Determine the [X, Y] coordinate at the center of the cell enclosing the given text.  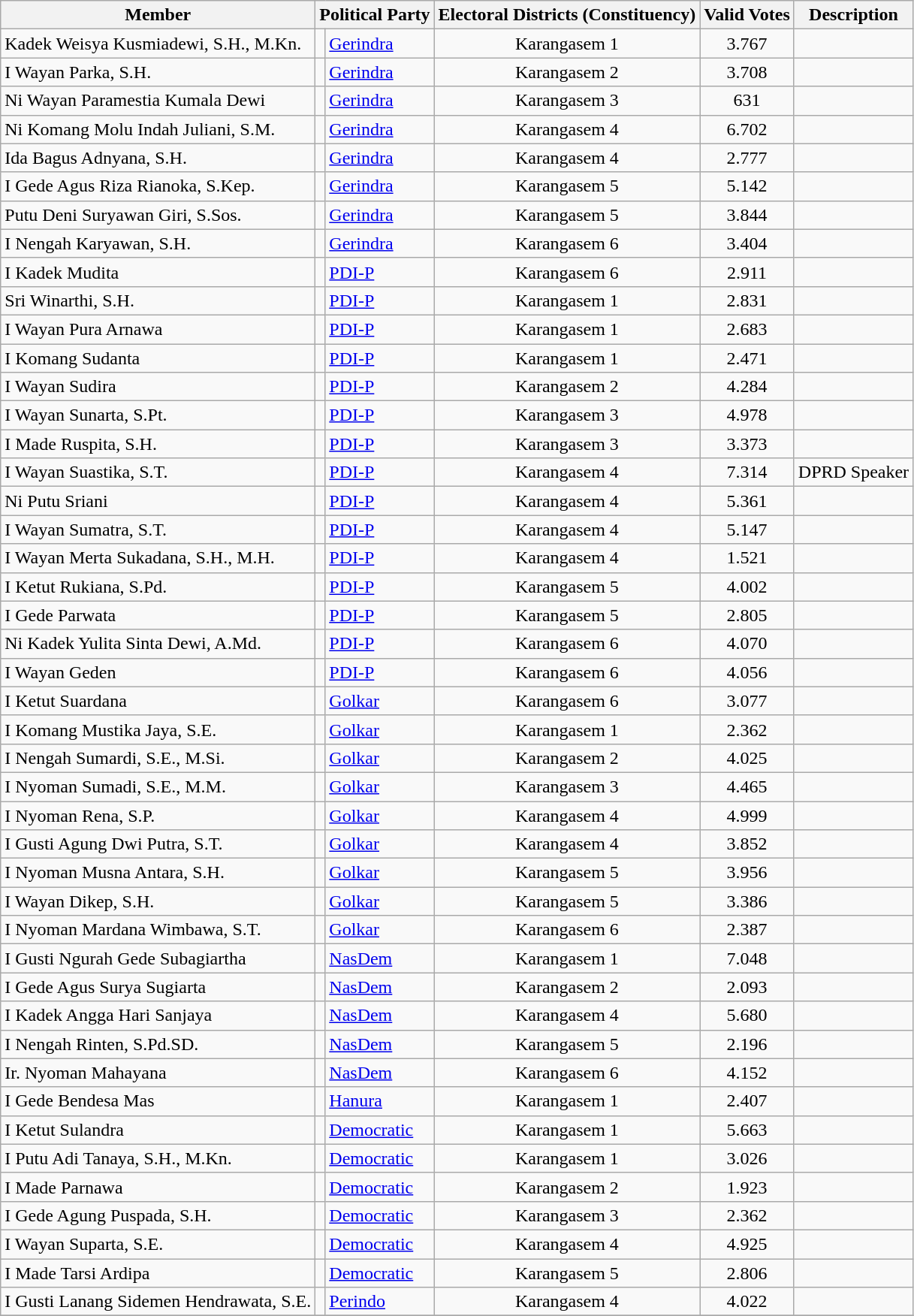
I Made Tarsi Ardipa [158, 1273]
I Kadek Mudita [158, 272]
Valid Votes [747, 15]
I Nengah Karyawan, S.H. [158, 243]
5.680 [747, 1016]
Ni Komang Molu Indah Juliani, S.M. [158, 129]
5.147 [747, 530]
Putu Deni Suryawan Giri, S.Sos. [158, 215]
I Wayan Pura Arnawa [158, 329]
3.077 [747, 701]
3.852 [747, 844]
I Nyoman Rena, S.P. [158, 815]
I Wayan Suparta, S.E. [158, 1244]
2.777 [747, 158]
2.831 [747, 300]
5.663 [747, 1130]
4.978 [747, 415]
I Gede Agus Riza Rianoka, S.Kep. [158, 186]
2.806 [747, 1273]
2.407 [747, 1101]
4.284 [747, 387]
Electoral Districts (Constituency) [567, 15]
4.152 [747, 1073]
1.923 [747, 1187]
I Komang Mustika Jaya, S.E. [158, 729]
I Wayan Geden [158, 672]
3.956 [747, 873]
2.093 [747, 987]
3.373 [747, 444]
6.702 [747, 129]
4.056 [747, 672]
7.314 [747, 472]
I Gede Agus Surya Sugiarta [158, 987]
I Wayan Sudira [158, 387]
I Kadek Angga Hari Sanjaya [158, 1016]
4.070 [747, 644]
I Wayan Sumatra, S.T. [158, 530]
4.025 [747, 758]
I Ketut Rukiana, S.Pd. [158, 587]
4.999 [747, 815]
4.022 [747, 1302]
3.767 [747, 44]
I Made Ruspita, S.H. [158, 444]
I Gusti Agung Dwi Putra, S.T. [158, 844]
Perindo [380, 1302]
2.683 [747, 329]
I Wayan Parka, S.H. [158, 72]
I Ketut Suardana [158, 701]
3.708 [747, 72]
4.925 [747, 1244]
I Putu Adi Tanaya, S.H., M.Kn. [158, 1158]
I Made Parnawa [158, 1187]
Political Party [375, 15]
I Wayan Sunarta, S.Pt. [158, 415]
I Ketut Sulandra [158, 1130]
I Gusti Lanang Sidemen Hendrawata, S.E. [158, 1302]
631 [747, 101]
2.387 [747, 930]
Sri Winarthi, S.H. [158, 300]
I Wayan Merta Sukadana, S.H., M.H. [158, 558]
I Nyoman Mardana Wimbawa, S.T. [158, 930]
I Nengah Sumardi, S.E., M.Si. [158, 758]
3.386 [747, 901]
Ir. Nyoman Mahayana [158, 1073]
2.196 [747, 1044]
Description [853, 15]
4.465 [747, 786]
Ni Wayan Paramestia Kumala Dewi [158, 101]
2.471 [747, 358]
I Gede Parwata [158, 615]
I Wayan Suastika, S.T. [158, 472]
2.805 [747, 615]
4.002 [747, 587]
Ni Kadek Yulita Sinta Dewi, A.Md. [158, 644]
Ida Bagus Adnyana, S.H. [158, 158]
3.404 [747, 243]
3.026 [747, 1158]
I Komang Sudanta [158, 358]
Hanura [380, 1101]
Kadek Weisya Kusmiadewi, S.H., M.Kn. [158, 44]
2.911 [747, 272]
DPRD Speaker [853, 472]
1.521 [747, 558]
I Gede Bendesa Mas [158, 1101]
I Nyoman Sumadi, S.E., M.M. [158, 786]
I Nengah Rinten, S.Pd.SD. [158, 1044]
Member [158, 15]
I Wayan Dikep, S.H. [158, 901]
7.048 [747, 958]
I Gede Agung Puspada, S.H. [158, 1215]
3.844 [747, 215]
I Gusti Ngurah Gede Subagiartha [158, 958]
Ni Putu Sriani [158, 501]
5.142 [747, 186]
5.361 [747, 501]
I Nyoman Musna Antara, S.H. [158, 873]
